Extract the (x, y) coordinate from the center of the cell holding the provided text.  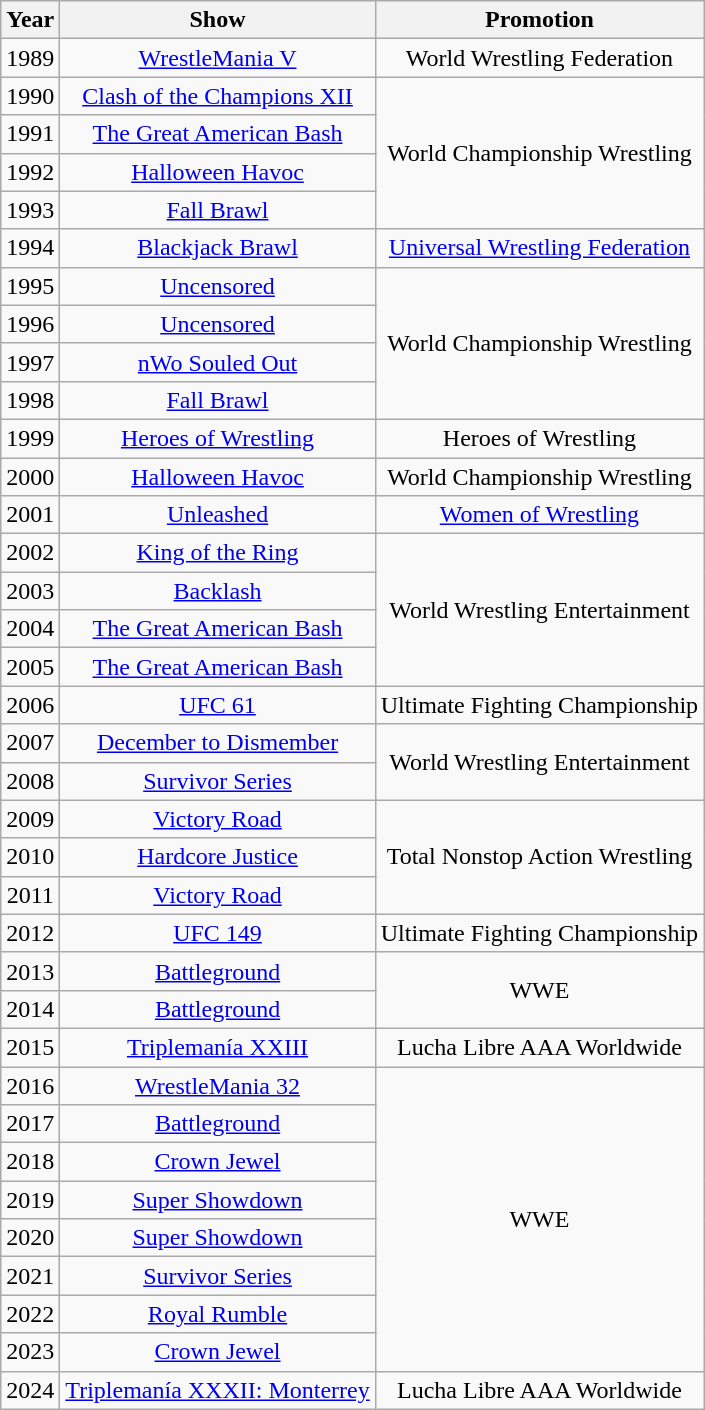
World Wrestling Federation (539, 58)
2005 (30, 667)
2009 (30, 819)
December to Dismember (218, 743)
2004 (30, 629)
WrestleMania V (218, 58)
Show (218, 20)
2010 (30, 857)
2014 (30, 1009)
King of the Ring (218, 553)
1999 (30, 438)
Promotion (539, 20)
2015 (30, 1047)
Total Nonstop Action Wrestling (539, 857)
UFC 61 (218, 705)
1994 (30, 248)
2003 (30, 591)
Universal Wrestling Federation (539, 248)
2023 (30, 1352)
nWo Souled Out (218, 362)
2000 (30, 477)
UFC 149 (218, 933)
1991 (30, 134)
1998 (30, 400)
2024 (30, 1390)
2012 (30, 933)
Royal Rumble (218, 1314)
1993 (30, 210)
Year (30, 20)
Hardcore Justice (218, 857)
2016 (30, 1085)
1997 (30, 362)
1989 (30, 58)
2019 (30, 1200)
2022 (30, 1314)
Triplemanía XXXII: Monterrey (218, 1390)
2020 (30, 1238)
2001 (30, 515)
1990 (30, 96)
2017 (30, 1124)
2008 (30, 781)
Women of Wrestling (539, 515)
1995 (30, 286)
1996 (30, 324)
2011 (30, 895)
Triplemanía XXIII (218, 1047)
2007 (30, 743)
2013 (30, 971)
2002 (30, 553)
2006 (30, 705)
1992 (30, 172)
Backlash (218, 591)
WrestleMania 32 (218, 1085)
Blackjack Brawl (218, 248)
2018 (30, 1162)
2021 (30, 1276)
Clash of the Champions XII (218, 96)
Unleashed (218, 515)
